Provide the (X, Y) coordinate of the cell's center where the given text is located.  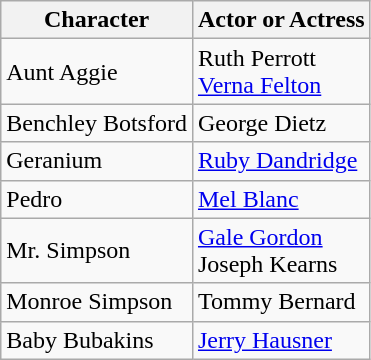
Character (97, 20)
Baby Bubakins (97, 340)
Mel Blanc (281, 199)
Actor or Actress (281, 20)
George Dietz (281, 123)
Jerry Hausner (281, 340)
Pedro (97, 199)
Mr. Simpson (97, 250)
Ruby Dandridge (281, 161)
Ruth PerrottVerna Felton (281, 72)
Monroe Simpson (97, 302)
Geranium (97, 161)
Aunt Aggie (97, 72)
Tommy Bernard (281, 302)
Gale GordonJoseph Kearns (281, 250)
Benchley Botsford (97, 123)
